From the cell containing the given text, extract its center point as [x, y] coordinate. 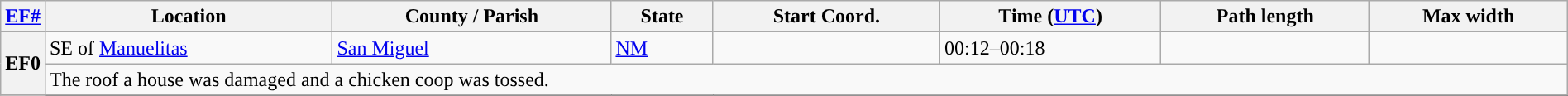
Path length [1265, 17]
Location [189, 17]
SE of Manuelitas [189, 48]
NM [662, 48]
00:12–00:18 [1050, 48]
Start Coord. [826, 17]
State [662, 17]
County / Parish [471, 17]
Time (UTC) [1050, 17]
EF0 [23, 64]
EF# [23, 17]
Max width [1469, 17]
San Miguel [471, 48]
The roof a house was damaged and a chicken coop was tossed. [806, 79]
